Capture the cell that displays the provided text and extract its (x, y) central coordinate. 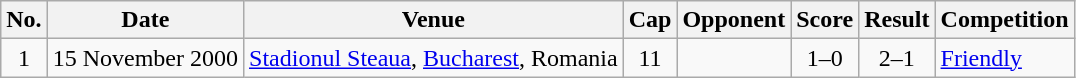
Venue (434, 20)
2–1 (897, 58)
Date (145, 20)
Competition (1004, 20)
Stadionul Steaua, Bucharest, Romania (434, 58)
1–0 (825, 58)
Cap (650, 20)
1 (24, 58)
Opponent (734, 20)
Friendly (1004, 58)
Score (825, 20)
11 (650, 58)
Result (897, 20)
15 November 2000 (145, 58)
No. (24, 20)
